Locate the cell with the specified text and output its [x, y] center coordinate. 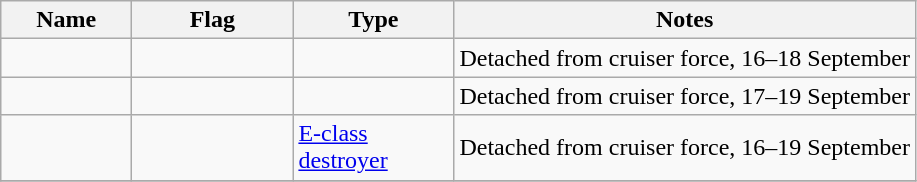
E-class destroyer [374, 148]
Detached from cruiser force, 16–18 September [685, 58]
Detached from cruiser force, 16–19 September [685, 148]
Detached from cruiser force, 17–19 September [685, 96]
Type [374, 20]
Name [66, 20]
Notes [685, 20]
Flag [212, 20]
